Capture the cell that displays the provided text and extract its (x, y) central coordinate. 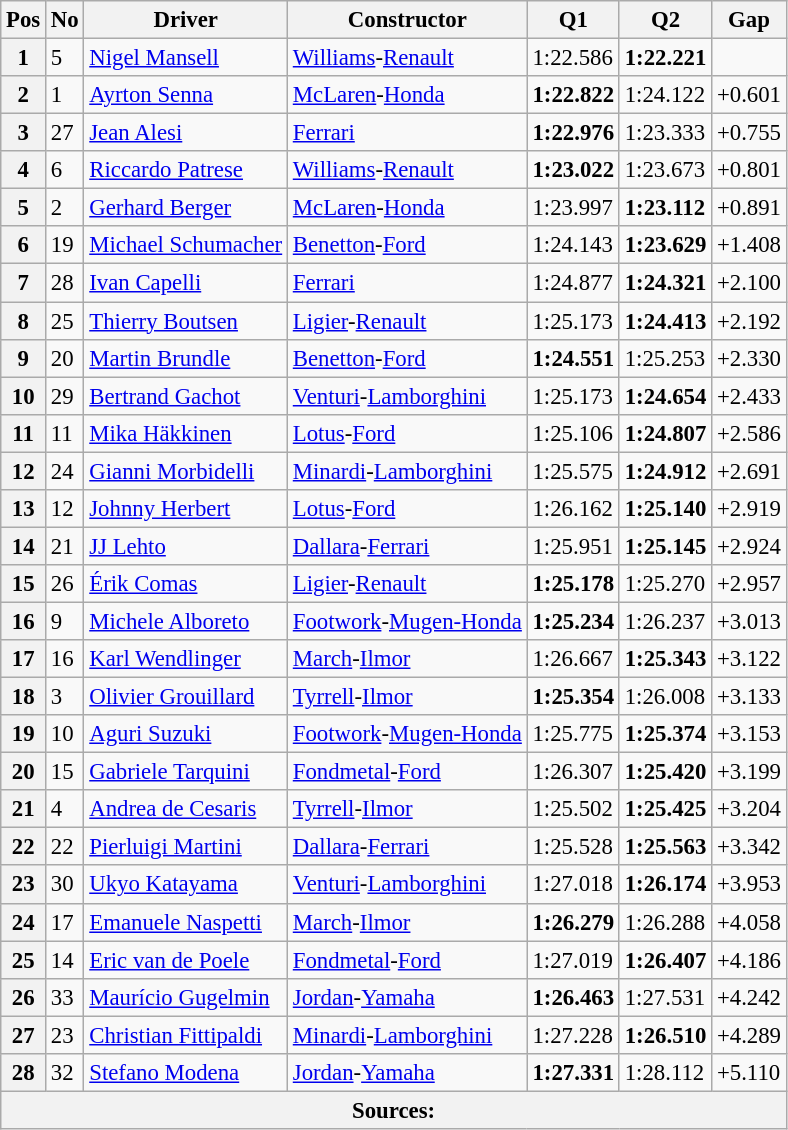
Pierluigi Martini (186, 847)
1:25.253 (665, 358)
Andrea de Cesaris (186, 809)
Michele Alboreto (186, 621)
1:23.022 (573, 170)
+4.058 (750, 922)
1:26.407 (665, 960)
Stefano Modena (186, 1073)
Sources: (394, 1110)
1:25.234 (573, 621)
1:25.354 (573, 697)
+2.957 (750, 584)
7 (24, 283)
Ukyo Katayama (186, 885)
+4.242 (750, 997)
1:24.654 (665, 396)
1:24.551 (573, 358)
+0.801 (750, 170)
+4.289 (750, 1035)
+4.186 (750, 960)
Olivier Grouillard (186, 697)
1:24.912 (665, 471)
33 (65, 997)
+2.330 (750, 358)
Jean Alesi (186, 133)
18 (24, 697)
Mika Häkkinen (186, 433)
1:26.174 (665, 885)
Érik Comas (186, 584)
Q2 (665, 20)
Martin Brundle (186, 358)
1:26.510 (665, 1035)
+0.755 (750, 133)
Eric van de Poele (186, 960)
JJ Lehto (186, 546)
Ayrton Senna (186, 95)
Constructor (407, 20)
1:26.307 (573, 772)
1:25.575 (573, 471)
Karl Wendlinger (186, 659)
32 (65, 1073)
1:23.629 (665, 245)
Gianni Morbidelli (186, 471)
1:25.775 (573, 734)
+3.204 (750, 809)
Johnny Herbert (186, 509)
+2.919 (750, 509)
+3.013 (750, 621)
1:25.528 (573, 847)
+2.433 (750, 396)
Bertrand Gachot (186, 396)
29 (65, 396)
1:23.673 (665, 170)
1:24.877 (573, 283)
1:22.976 (573, 133)
+2.100 (750, 283)
+2.691 (750, 471)
Thierry Boutsen (186, 321)
1:25.502 (573, 809)
+3.122 (750, 659)
Gabriele Tarquini (186, 772)
1:23.997 (573, 208)
1:25.563 (665, 847)
Aguri Suzuki (186, 734)
1:24.807 (665, 433)
13 (24, 509)
+2.586 (750, 433)
1:27.019 (573, 960)
Michael Schumacher (186, 245)
1:26.463 (573, 997)
1:24.122 (665, 95)
+2.924 (750, 546)
1:22.586 (573, 58)
1:25.145 (665, 546)
1:22.822 (573, 95)
1:25.106 (573, 433)
1:27.228 (573, 1035)
1:23.333 (665, 133)
+3.342 (750, 847)
1:26.288 (665, 922)
1:25.178 (573, 584)
1:25.270 (665, 584)
Riccardo Patrese (186, 170)
Emanuele Naspetti (186, 922)
1:26.279 (573, 922)
30 (65, 885)
+3.133 (750, 697)
1:22.221 (665, 58)
+2.192 (750, 321)
1:26.008 (665, 697)
Driver (186, 20)
Gap (750, 20)
Ivan Capelli (186, 283)
1:27.331 (573, 1073)
Q1 (573, 20)
+3.199 (750, 772)
+0.601 (750, 95)
1:25.343 (665, 659)
8 (24, 321)
1:26.237 (665, 621)
1:23.112 (665, 208)
1:24.413 (665, 321)
1:24.143 (573, 245)
1:24.321 (665, 283)
1:27.531 (665, 997)
+0.891 (750, 208)
No (65, 20)
Gerhard Berger (186, 208)
1:28.112 (665, 1073)
Maurício Gugelmin (186, 997)
Pos (24, 20)
Nigel Mansell (186, 58)
+3.953 (750, 885)
1:25.951 (573, 546)
1:26.162 (573, 509)
+1.408 (750, 245)
Christian Fittipaldi (186, 1035)
1:27.018 (573, 885)
1:25.420 (665, 772)
1:25.140 (665, 509)
1:26.667 (573, 659)
1:25.425 (665, 809)
+5.110 (750, 1073)
+3.153 (750, 734)
1:25.374 (665, 734)
